Find where the given text appears and provide that cell's center as (X, Y) coordinate. 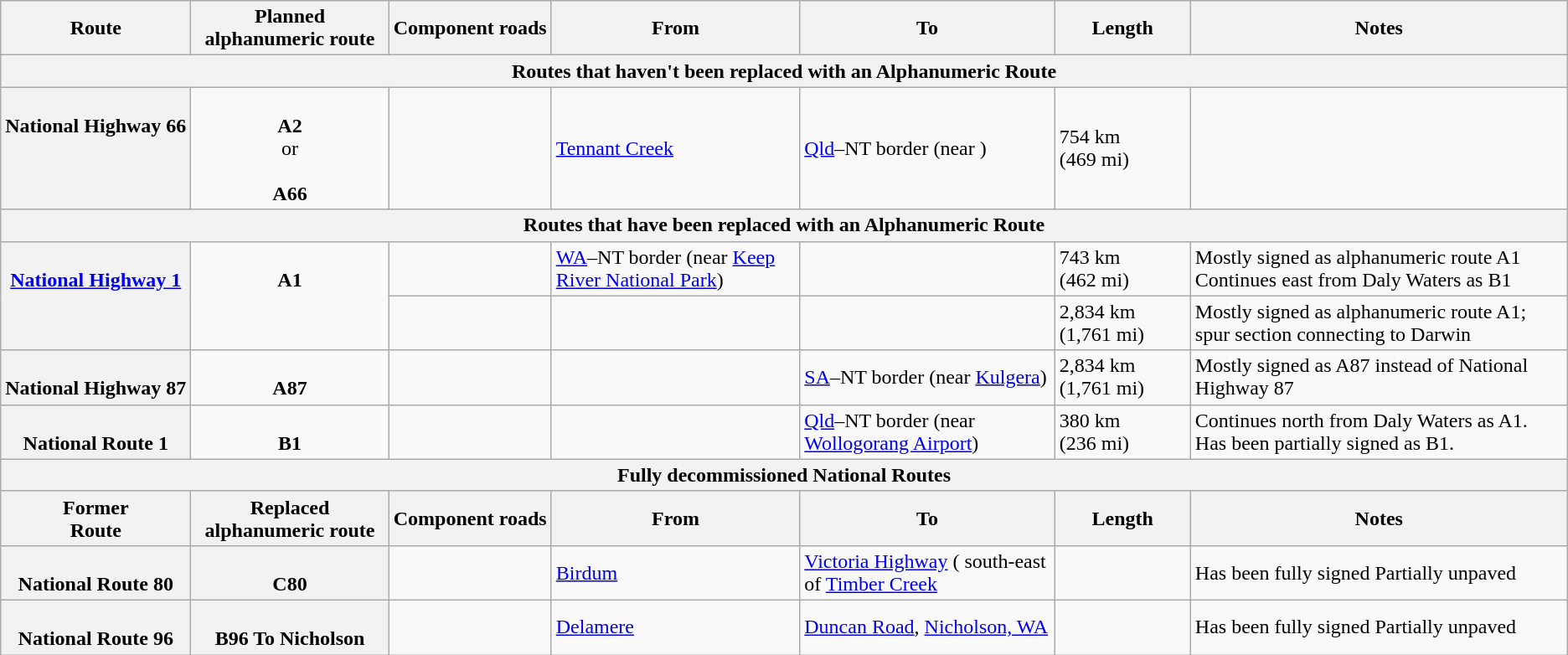
Mostly signed as alphanumeric route A1; spur section connecting to Darwin (1379, 323)
SA–NT border (near Kulgera) (927, 377)
754 km (469 mi) (1122, 148)
Mostly signed as A87 instead of National Highway 87 (1379, 377)
WA–NT border (near Keep River National Park) (675, 268)
Tennant Creek (675, 148)
A1 (290, 296)
Qld–NT border (near ) (927, 148)
743 km (462 mi) (1122, 268)
C80 (290, 573)
Birdum (675, 573)
Routes that have been replaced with an Alphanumeric Route (784, 225)
Fully decommissioned National Routes (784, 475)
National Route 96 (95, 627)
Replaced alphanumeric route (290, 518)
National Highway 1 (95, 296)
B96 To Nicholson (290, 627)
Qld–NT border (near Wollogorang Airport) (927, 432)
Continues north from Daly Waters as A1.Has been partially signed as B1. (1379, 432)
National Route 1 (95, 432)
380 km (236 mi) (1122, 432)
Victoria Highway ( south-east of Timber Creek (927, 573)
A2orA66 (290, 148)
National Highway 66 (95, 148)
B1 (290, 432)
Planned alphanumeric route (290, 28)
Mostly signed as alphanumeric route A1Continues east from Daly Waters as B1 (1379, 268)
Route (95, 28)
Routes that haven't been replaced with an Alphanumeric Route (784, 71)
Duncan Road, Nicholson, WA (927, 627)
Delamere (675, 627)
National Route 80 (95, 573)
A87 (290, 377)
FormerRoute (95, 518)
National Highway 87 (95, 377)
